Scan for the cell matching the given text and deliver its (x, y) coordinate at center. 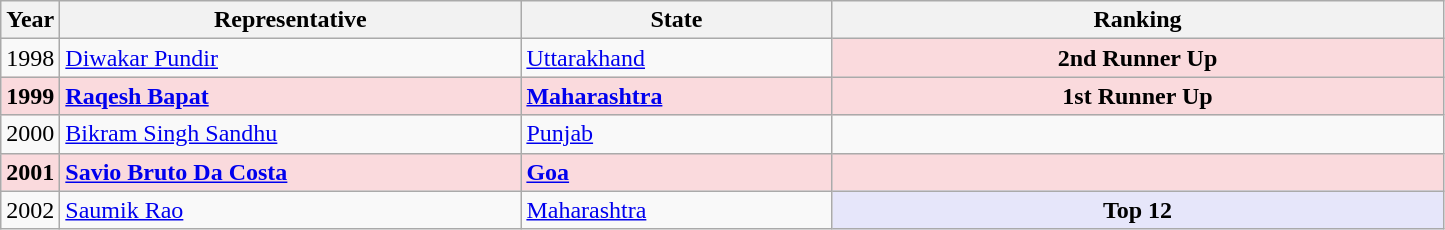
1999 (30, 96)
1st Runner Up (1138, 96)
Ranking (1138, 20)
Saumik Rao (290, 210)
Top 12 (1138, 210)
Punjab (676, 134)
2002 (30, 210)
Diwakar Pundir (290, 58)
Year (30, 20)
Goa (676, 172)
Uttarakhand (676, 58)
2001 (30, 172)
Representative (290, 20)
Savio Bruto Da Costa (290, 172)
2000 (30, 134)
2nd Runner Up (1138, 58)
State (676, 20)
Bikram Singh Sandhu (290, 134)
1998 (30, 58)
Raqesh Bapat (290, 96)
